For the text-containing cell, return its midpoint in [x, y] coordinate format. 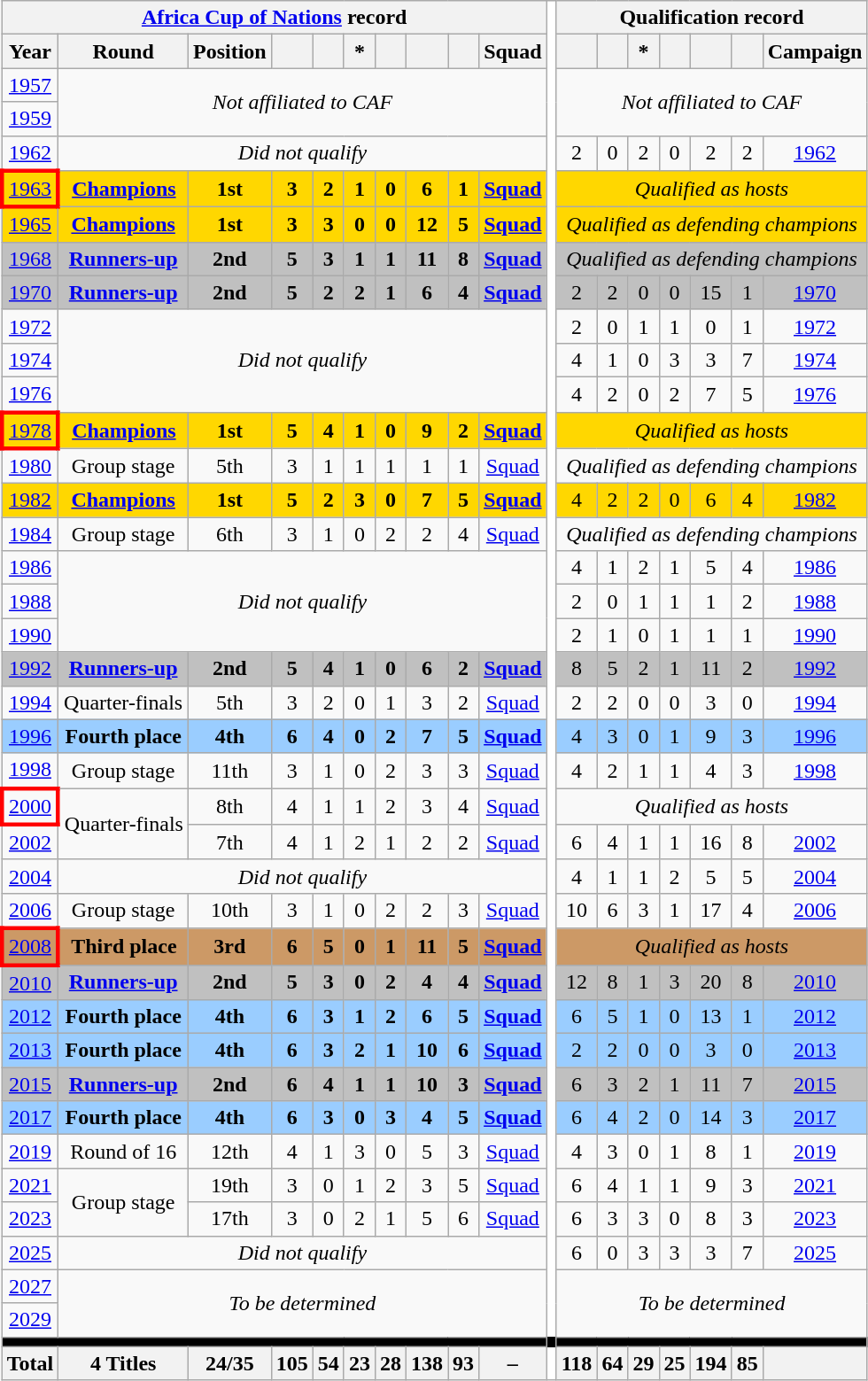
Total [30, 1363]
Campaign [815, 51]
64 [613, 1363]
1965 [30, 225]
2008 [30, 946]
8th [229, 806]
17 [710, 911]
11th [229, 771]
1978 [30, 431]
54 [328, 1363]
Year [30, 51]
3rd [229, 946]
194 [710, 1363]
138 [427, 1363]
13 [710, 1017]
85 [748, 1363]
– [513, 1363]
29 [643, 1363]
93 [464, 1363]
2000 [30, 806]
14 [710, 1118]
23 [360, 1363]
7th [229, 842]
Position [229, 51]
Africa Cup of Nations record [275, 18]
17th [229, 1219]
1980 [30, 466]
25 [675, 1363]
Qualification record [712, 18]
28 [390, 1363]
2029 [30, 1320]
2027 [30, 1286]
24/35 [229, 1363]
4 Titles [124, 1363]
10th [229, 911]
Round of 16 [124, 1152]
20 [710, 982]
12th [229, 1152]
Third place [124, 946]
1984 [30, 534]
1963 [30, 190]
19th [229, 1185]
6th [229, 534]
16 [710, 842]
15 [710, 292]
1968 [30, 259]
Round [124, 51]
1959 [30, 119]
105 [292, 1363]
1957 [30, 85]
118 [577, 1363]
